Scan for the cell matching the given text and deliver its (x, y) coordinate at center. 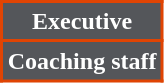
Coaching staff (82, 61)
Executive (82, 22)
